For the text-containing cell, return its midpoint in (x, y) coordinate format. 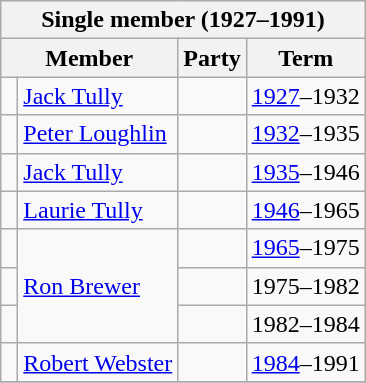
1984–1991 (306, 362)
Single member (1927–1991) (183, 20)
1932–1935 (306, 134)
1975–1982 (306, 286)
1965–1975 (306, 248)
Party (212, 58)
Peter Loughlin (98, 134)
Ron Brewer (98, 286)
1935–1946 (306, 172)
1927–1932 (306, 96)
Term (306, 58)
1982–1984 (306, 324)
Laurie Tully (98, 210)
Member (90, 58)
Robert Webster (98, 362)
1946–1965 (306, 210)
